Extract the [x, y] coordinate from the center of the cell holding the provided text.  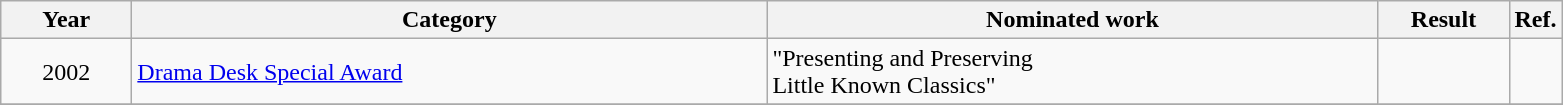
"Presenting and Preserving Little Known Classics" [1072, 72]
Year [66, 20]
2002 [66, 72]
Ref. [1536, 20]
Category [450, 20]
Result [1444, 20]
Drama Desk Special Award [450, 72]
Nominated work [1072, 20]
